Locate the cell with the specified text and output its (x, y) center coordinate. 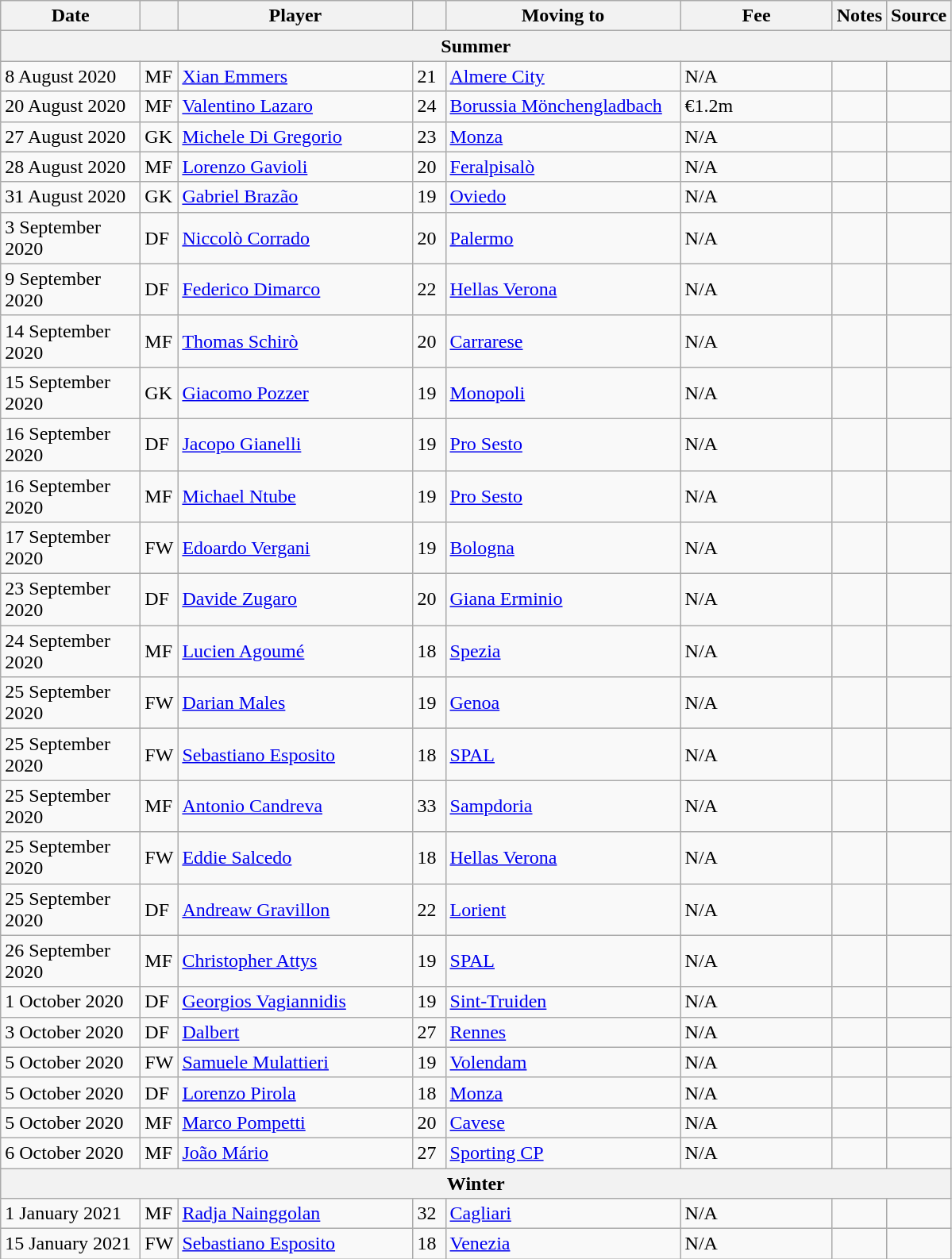
Giana Erminio (563, 600)
Lorenzo Gavioli (295, 167)
Lorenzo Pirola (295, 1092)
Sint-Truiden (563, 1002)
Lucien Agoumé (295, 651)
3 September 2020 (71, 238)
3 October 2020 (71, 1032)
Davide Zugaro (295, 600)
Venezia (563, 1244)
17 September 2020 (71, 548)
Edoardo Vergani (295, 548)
Player (295, 16)
Christopher Attys (295, 961)
Summer (476, 46)
26 September 2020 (71, 961)
14 September 2020 (71, 341)
Date (71, 16)
Samuele Mulattieri (295, 1062)
Source (919, 16)
Michael Ntube (295, 495)
Genoa (563, 703)
Eddie Salcedo (295, 857)
João Mário (295, 1153)
Feralpisalò (563, 167)
24 September 2020 (71, 651)
33 (429, 807)
Marco Pompetti (295, 1122)
21 (429, 76)
9 September 2020 (71, 289)
Carrarese (563, 341)
Lorient (563, 910)
27 August 2020 (71, 137)
Georgios Vagiannidis (295, 1002)
23 (429, 137)
23 September 2020 (71, 600)
8 August 2020 (71, 76)
Thomas Schirò (295, 341)
15 September 2020 (71, 392)
Giacomo Pozzer (295, 392)
Niccolò Corrado (295, 238)
Antonio Candreva (295, 807)
Volendam (563, 1062)
Gabriel Brazão (295, 197)
28 August 2020 (71, 167)
Radja Nainggolan (295, 1214)
Borussia Mönchengladbach (563, 106)
15 January 2021 (71, 1244)
Cavese (563, 1122)
24 (429, 106)
Jacopo Gianelli (295, 445)
Bologna (563, 548)
€1.2m (756, 106)
32 (429, 1214)
31 August 2020 (71, 197)
Spezia (563, 651)
Xian Emmers (295, 76)
1 October 2020 (71, 1002)
6 October 2020 (71, 1153)
Dalbert (295, 1032)
Andreaw Gravillon (295, 910)
Fee (756, 16)
Moving to (563, 16)
Michele Di Gregorio (295, 137)
Palermo (563, 238)
Valentino Lazaro (295, 106)
Almere City (563, 76)
Sporting CP (563, 1153)
Sampdoria (563, 807)
20 August 2020 (71, 106)
Rennes (563, 1032)
Federico Dimarco (295, 289)
Winter (476, 1184)
1 January 2021 (71, 1214)
Darian Males (295, 703)
Monopoli (563, 392)
Notes (859, 16)
Oviedo (563, 197)
Cagliari (563, 1214)
